From the cell containing the given text, extract its center point as (X, Y) coordinate. 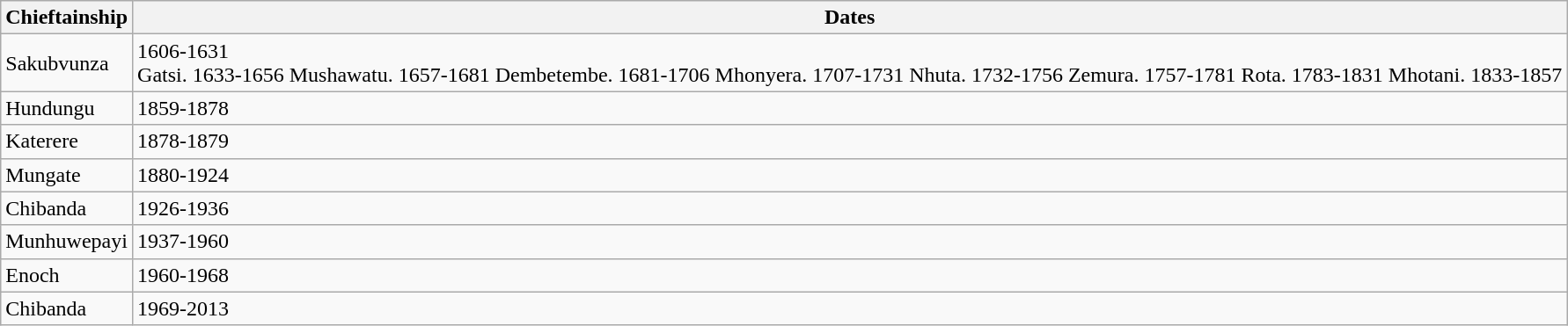
Chieftainship (67, 18)
Katerere (67, 141)
1969-2013 (850, 308)
1878-1879 (850, 141)
Enoch (67, 275)
1937-1960 (850, 242)
Dates (850, 18)
Hundungu (67, 108)
1859-1878 (850, 108)
Sakubvunza (67, 63)
1880-1924 (850, 175)
Munhuwepayi (67, 242)
1926-1936 (850, 208)
Mungate (67, 175)
1960-1968 (850, 275)
